Extract the [x, y] coordinate from the center of the cell holding the provided text.  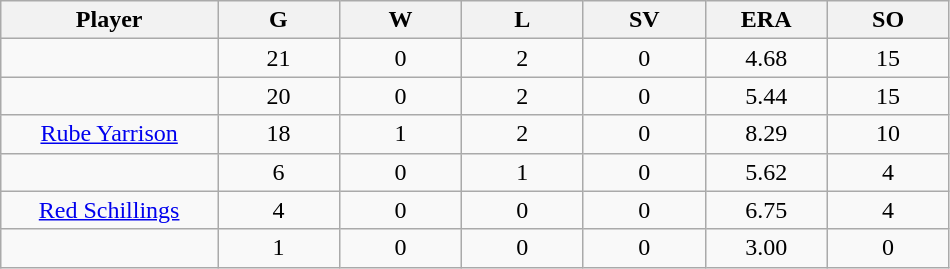
3.00 [766, 248]
5.44 [766, 96]
4.68 [766, 58]
6.75 [766, 210]
10 [888, 134]
G [279, 20]
20 [279, 96]
21 [279, 58]
Red Schillings [110, 210]
Rube Yarrison [110, 134]
18 [279, 134]
W [400, 20]
6 [279, 172]
5.62 [766, 172]
L [522, 20]
Player [110, 20]
ERA [766, 20]
8.29 [766, 134]
SV [644, 20]
SO [888, 20]
